From the cell containing the given text, extract its center point as (X, Y) coordinate. 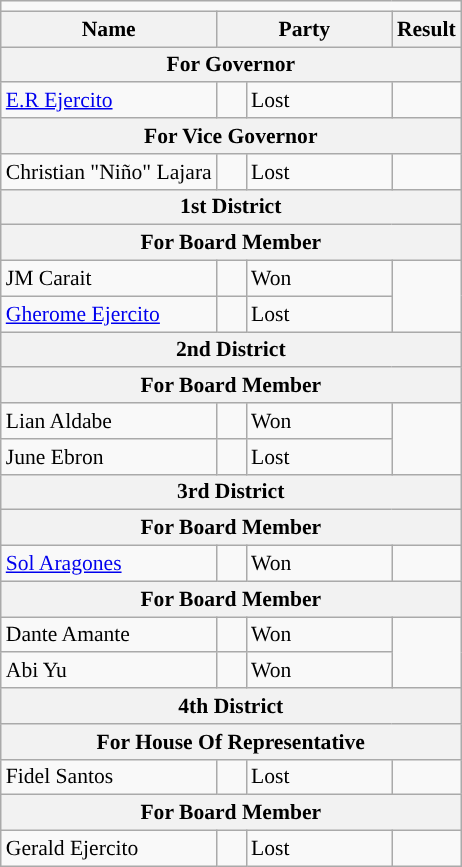
Abi Yu (109, 671)
3rd District (231, 492)
Result (426, 29)
Lian Aldabe (109, 421)
E.R Ejercito (109, 101)
Sol Aragones (109, 564)
2nd District (231, 350)
Christian "Niño" Lajara (109, 172)
Gherome Ejercito (109, 314)
Fidel Santos (109, 777)
Party (304, 29)
Name (109, 29)
4th District (231, 706)
1st District (231, 207)
Dante Amante (109, 635)
For Governor (231, 65)
JM Carait (109, 279)
Gerald Ejercito (109, 849)
June Ebron (109, 457)
For House Of Representative (231, 742)
For Vice Governor (231, 136)
